For the text-containing cell, return its midpoint in [X, Y] coordinate format. 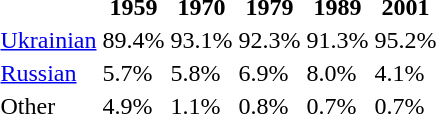
92.3% [270, 40]
5.7% [134, 73]
91.3% [338, 40]
93.1% [202, 40]
5.8% [202, 73]
89.4% [134, 40]
6.9% [270, 73]
8.0% [338, 73]
